For the text-containing cell, return its midpoint in (X, Y) coordinate format. 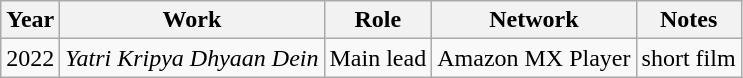
2022 (30, 58)
Amazon MX Player (534, 58)
Main lead (378, 58)
short film (688, 58)
Network (534, 20)
Yatri Kripya Dhyaan Dein (192, 58)
Year (30, 20)
Role (378, 20)
Work (192, 20)
Notes (688, 20)
